Provide the [X, Y] coordinate of the cell's center where the given text is located.  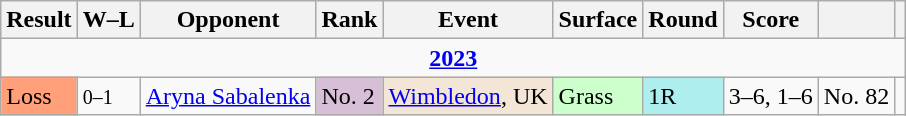
Opponent [228, 20]
1R [683, 96]
Loss [39, 96]
W–L [108, 20]
Surface [598, 20]
No. 2 [350, 96]
Score [770, 20]
2023 [454, 58]
Event [468, 20]
Round [683, 20]
Result [39, 20]
Aryna Sabalenka [228, 96]
0–1 [108, 96]
No. 82 [856, 96]
Rank [350, 20]
Grass [598, 96]
3–6, 1–6 [770, 96]
Wimbledon, UK [468, 96]
